Extract the [x, y] coordinate from the center of the cell holding the provided text.  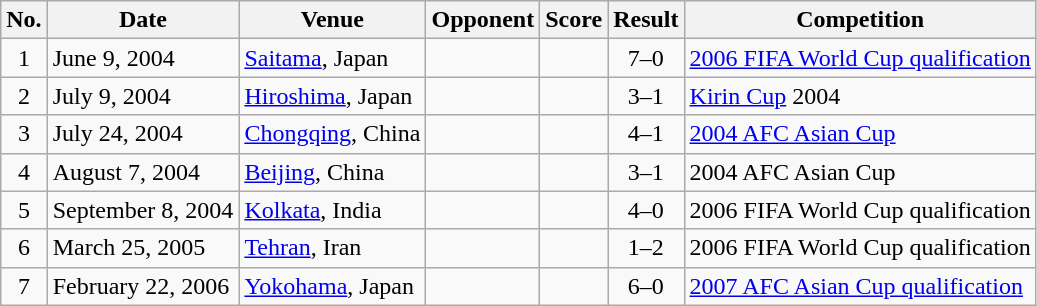
Score [574, 20]
5 [24, 210]
Kirin Cup 2004 [860, 96]
2 [24, 96]
1 [24, 58]
June 9, 2004 [143, 58]
Opponent [483, 20]
Tehran, Iran [332, 248]
September 8, 2004 [143, 210]
Result [646, 20]
6 [24, 248]
Venue [332, 20]
1–2 [646, 248]
Saitama, Japan [332, 58]
4–1 [646, 134]
July 9, 2004 [143, 96]
4 [24, 172]
Date [143, 20]
3 [24, 134]
July 24, 2004 [143, 134]
March 25, 2005 [143, 248]
Beijing, China [332, 172]
Yokohama, Japan [332, 286]
7 [24, 286]
Competition [860, 20]
2007 AFC Asian Cup qualification [860, 286]
February 22, 2006 [143, 286]
Chongqing, China [332, 134]
Kolkata, India [332, 210]
No. [24, 20]
7–0 [646, 58]
6–0 [646, 286]
August 7, 2004 [143, 172]
Hiroshima, Japan [332, 96]
4–0 [646, 210]
